Find where the given text appears and provide that cell's center as [X, Y] coordinate. 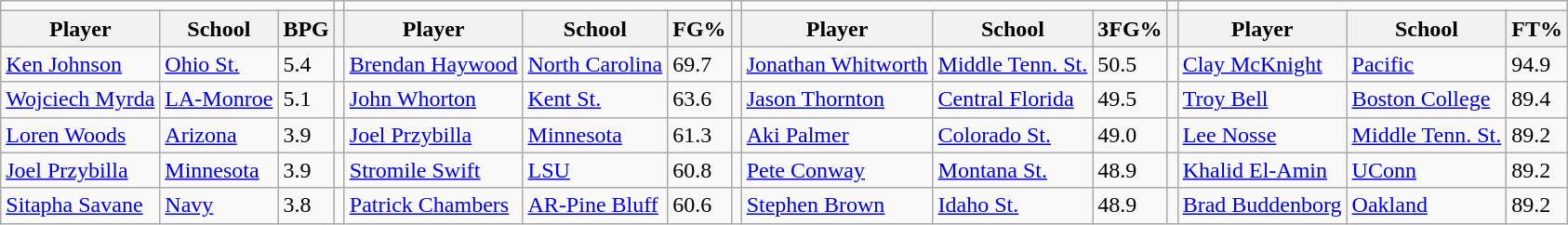
Pacific [1427, 64]
61.3 [699, 135]
Montana St. [1013, 170]
Oakland [1427, 205]
Pete Conway [837, 170]
Ken Johnson [80, 64]
Brendan Haywood [433, 64]
Wojciech Myrda [80, 99]
John Whorton [433, 99]
Jason Thornton [837, 99]
49.5 [1130, 99]
5.1 [306, 99]
Jonathan Whitworth [837, 64]
Sitapha Savane [80, 205]
Khalid El-Amin [1262, 170]
Ohio St. [219, 64]
49.0 [1130, 135]
Brad Buddenborg [1262, 205]
Central Florida [1013, 99]
Patrick Chambers [433, 205]
Aki Palmer [837, 135]
UConn [1427, 170]
94.9 [1537, 64]
5.4 [306, 64]
60.8 [699, 170]
Boston College [1427, 99]
BPG [306, 29]
3FG% [1130, 29]
69.7 [699, 64]
AR-Pine Bluff [595, 205]
3.8 [306, 205]
Lee Nosse [1262, 135]
60.6 [699, 205]
Idaho St. [1013, 205]
Kent St. [595, 99]
FG% [699, 29]
FT% [1537, 29]
Clay McKnight [1262, 64]
Loren Woods [80, 135]
Arizona [219, 135]
LSU [595, 170]
Stephen Brown [837, 205]
Colorado St. [1013, 135]
63.6 [699, 99]
Troy Bell [1262, 99]
50.5 [1130, 64]
LA-Monroe [219, 99]
North Carolina [595, 64]
Navy [219, 205]
89.4 [1537, 99]
Stromile Swift [433, 170]
